Search for the cell housing the specified text and yield its [x, y] center coordinate. 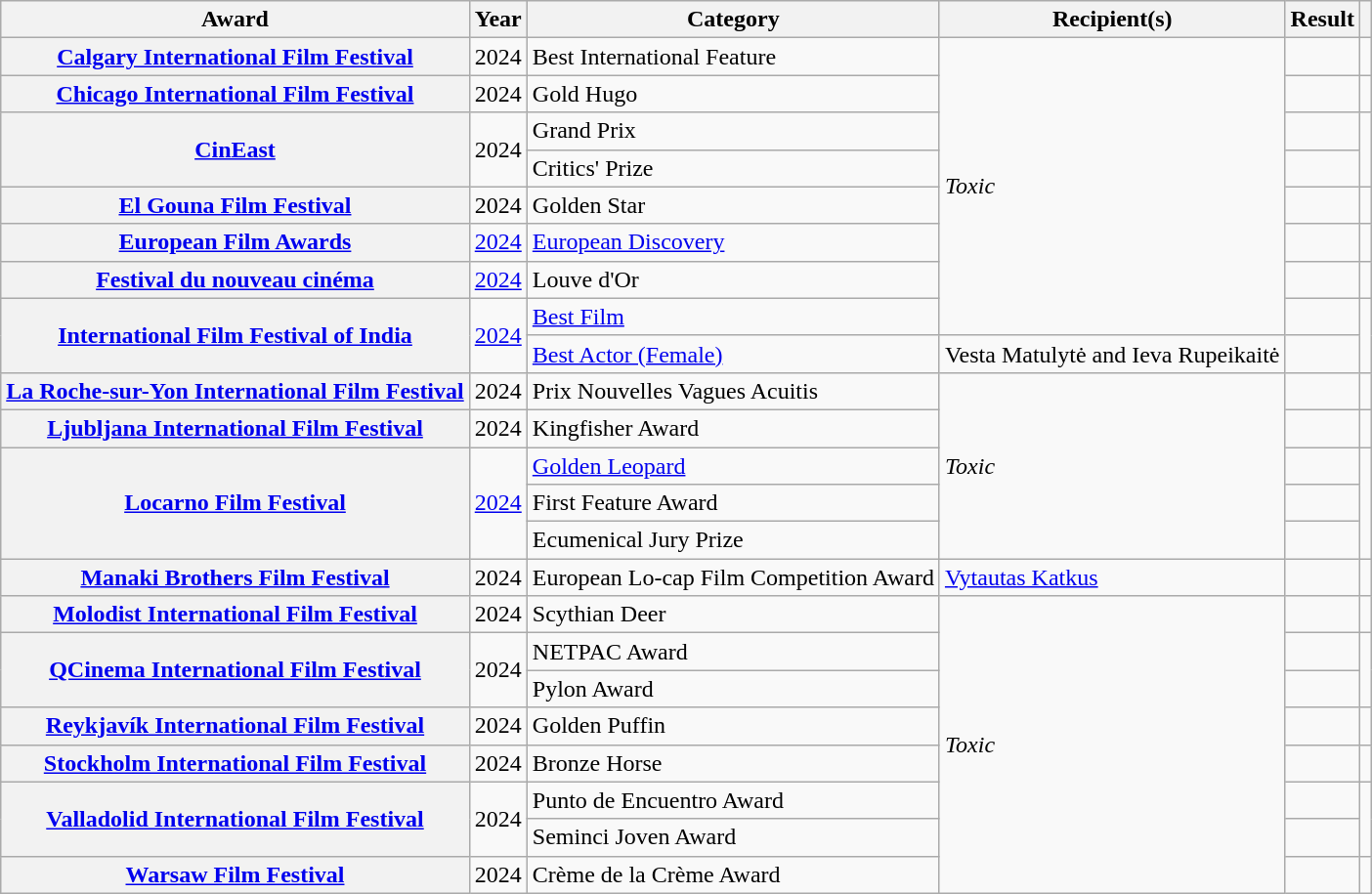
European Discovery [733, 242]
European Film Awards [235, 242]
Best International Feature [733, 57]
Vytautas Katkus [1112, 577]
Gold Hugo [733, 94]
Prix Nouvelles Vagues Acuitis [733, 391]
Critics' Prize [733, 168]
Valladolid International Film Festival [235, 819]
Golden Puffin [733, 726]
Category [733, 20]
Crème de la Crème Award [733, 874]
Result [1322, 20]
Reykjavík International Film Festival [235, 726]
Golden Star [733, 205]
Warsaw Film Festival [235, 874]
Year [498, 20]
Recipient(s) [1112, 20]
Seminci Joven Award [733, 837]
Calgary International Film Festival [235, 57]
First Feature Award [733, 503]
European Lo-cap Film Competition Award [733, 577]
Ecumenical Jury Prize [733, 540]
International Film Festival of India [235, 335]
Molodist International Film Festival [235, 615]
Golden Leopard [733, 466]
Best Film [733, 317]
Kingfisher Award [733, 428]
Festival du nouveau cinéma [235, 279]
Manaki Brothers Film Festival [235, 577]
El Gouna Film Festival [235, 205]
CinEast [235, 149]
La Roche-sur-Yon International Film Festival [235, 391]
Ljubljana International Film Festival [235, 428]
QCinema International Film Festival [235, 670]
Vesta Matulytė and Ieva Rupeikaitė [1112, 354]
Pylon Award [733, 689]
Punto de Encuentro Award [733, 800]
Louve d'Or [733, 279]
Locarno Film Festival [235, 503]
Award [235, 20]
Bronze Horse [733, 763]
NETPAC Award [733, 652]
Grand Prix [733, 131]
Best Actor (Female) [733, 354]
Scythian Deer [733, 615]
Stockholm International Film Festival [235, 763]
Chicago International Film Festival [235, 94]
